Return the [x, y] coordinate for the center point of the cell that contains the specified text.  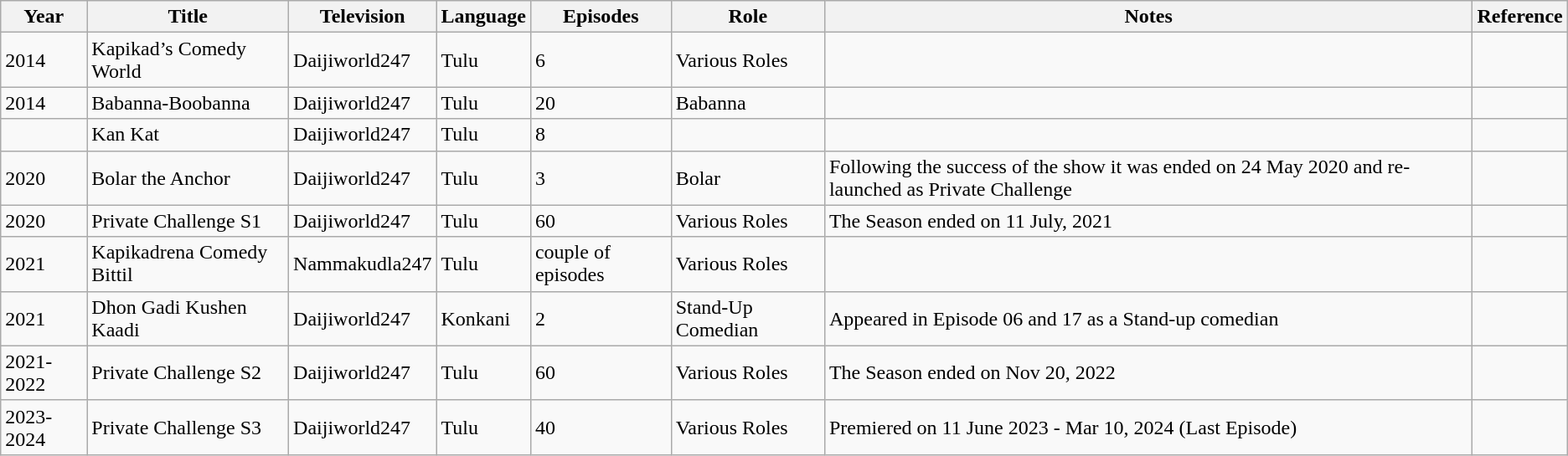
Year [44, 17]
Dhon Gadi Kushen Kaadi [188, 318]
8 [601, 135]
Notes [1148, 17]
Television [363, 17]
2 [601, 318]
Appeared in Episode 06 and 17 as a Stand-up comedian [1148, 318]
The Season ended on 11 July, 2021 [1148, 221]
40 [601, 427]
Private Challenge S1 [188, 221]
Following the success of the show it was ended on 24 May 2020 and re-launched as Private Challenge [1148, 177]
Konkani [483, 318]
Language [483, 17]
Kan Kat [188, 135]
2023-2024 [44, 427]
Nammakudla247 [363, 264]
20 [601, 103]
Role [747, 17]
Title [188, 17]
6 [601, 60]
2021-2022 [44, 373]
3 [601, 177]
Premiered on 11 June 2023 - Mar 10, 2024 (Last Episode) [1148, 427]
Babanna [747, 103]
The Season ended on Nov 20, 2022 [1148, 373]
Private Challenge S2 [188, 373]
couple of episodes [601, 264]
Babanna-Boobanna [188, 103]
Private Challenge S3 [188, 427]
Kapikad’s Comedy World [188, 60]
Bolar the Anchor [188, 177]
Reference [1519, 17]
Stand-Up Comedian [747, 318]
Kapikadrena Comedy Bittil [188, 264]
Episodes [601, 17]
Bolar [747, 177]
